For the text-containing cell, return its midpoint in [x, y] coordinate format. 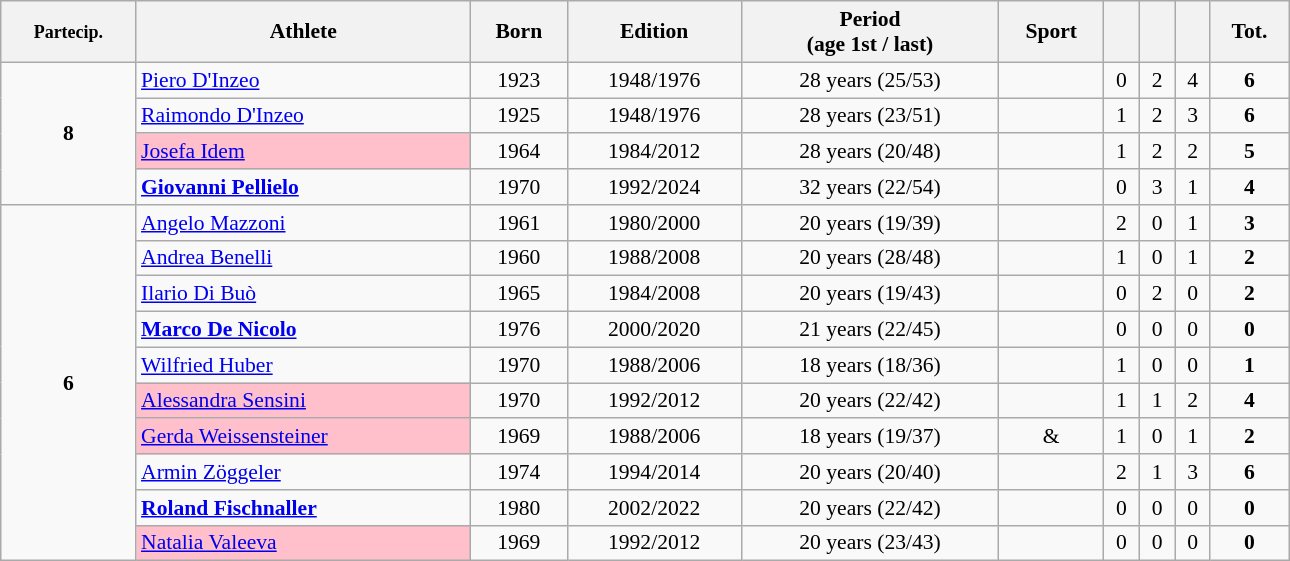
Josefa Idem [303, 152]
32 years (22/54) [870, 187]
Born [518, 32]
2000/2020 [654, 330]
1960 [518, 258]
18 years (18/36) [870, 365]
5 [1249, 152]
1976 [518, 330]
Raimondo D'Inzeo [303, 116]
Natalia Valeeva [303, 543]
Sport [1052, 32]
Piero D'Inzeo [303, 80]
1974 [518, 472]
28 years (25/53) [870, 80]
1980/2000 [654, 223]
Armin Zöggeler [303, 472]
28 years (23/51) [870, 116]
18 years (19/37) [870, 437]
Andrea Benelli [303, 258]
Roland Fischnaller [303, 508]
28 years (20/48) [870, 152]
Giovanni Pellielo [303, 187]
20 years (23/43) [870, 543]
21 years (22/45) [870, 330]
8 [68, 133]
Tot. [1249, 32]
1988/2008 [654, 258]
20 years (19/43) [870, 294]
1925 [518, 116]
20 years (19/39) [870, 223]
Gerda Weissensteiner [303, 437]
1964 [518, 152]
1984/2012 [654, 152]
Wilfried Huber [303, 365]
Ilario Di Buò [303, 294]
Partecip. [68, 32]
Athlete [303, 32]
1965 [518, 294]
1984/2008 [654, 294]
Marco De Nicolo [303, 330]
1994/2014 [654, 472]
1992/2024 [654, 187]
1961 [518, 223]
Angelo Mazzoni [303, 223]
2002/2022 [654, 508]
20 years (28/48) [870, 258]
& [1052, 437]
1980 [518, 508]
Alessandra Sensini [303, 401]
Edition [654, 32]
1923 [518, 80]
Period(age 1st / last) [870, 32]
20 years (20/40) [870, 472]
